Determine the (x, y) coordinate at the center of the cell enclosing the given text.  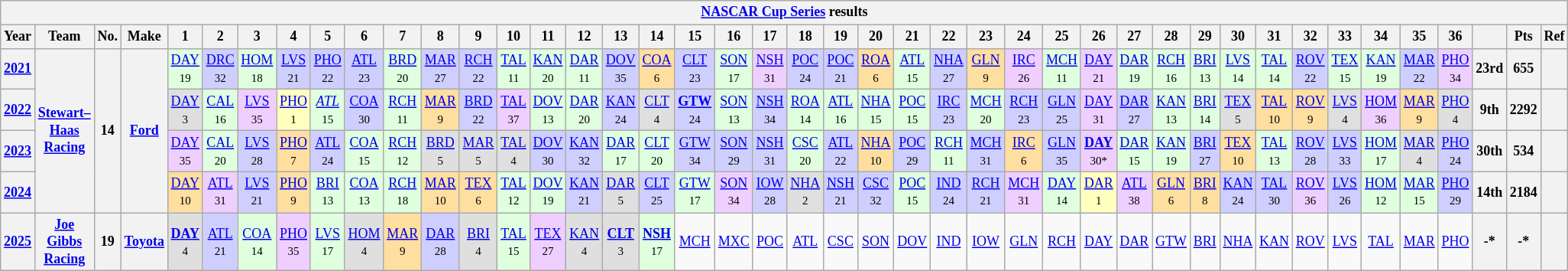
17 (770, 37)
13 (620, 37)
6 (364, 37)
BRI4 (478, 242)
36 (1455, 37)
DAY30* (1099, 151)
LVS35 (257, 110)
Ref (1554, 37)
LVS4 (1345, 110)
MCH (695, 242)
ROV22 (1310, 69)
23rd (1490, 69)
10 (513, 37)
Toyota (144, 242)
33 (1345, 37)
14th (1490, 192)
DAR28 (440, 242)
GTW24 (695, 110)
NHA15 (876, 110)
DAR11 (585, 69)
CAL20 (220, 151)
IND (949, 242)
534 (1524, 151)
PHO35 (293, 242)
GTW34 (695, 151)
KAN32 (585, 151)
CSC32 (876, 192)
PHO7 (293, 151)
655 (1524, 69)
TEX6 (478, 192)
ROA6 (876, 69)
HOM12 (1382, 192)
DOV13 (548, 110)
DAR15 (1134, 151)
2184 (1524, 192)
2021 (18, 69)
COA30 (364, 110)
TAL10 (1275, 110)
NSH21 (841, 192)
POC29 (912, 151)
PHO29 (1455, 192)
31 (1275, 37)
CSC20 (805, 151)
HOM18 (257, 69)
KAN21 (585, 192)
DAY31 (1099, 110)
NASCAR Cup Series results (784, 12)
16 (734, 37)
TAL12 (513, 192)
18 (805, 37)
KAN4 (585, 242)
8 (440, 37)
DAY35 (185, 151)
IOW28 (770, 192)
DAR19 (1134, 69)
NHA27 (949, 69)
DOV30 (548, 151)
RCH (1062, 242)
TAL11 (513, 69)
KAN (1275, 242)
23 (986, 37)
SON13 (734, 110)
ATL38 (1134, 192)
No. (107, 37)
SON (876, 242)
20 (876, 37)
COA6 (657, 69)
TAL15 (513, 242)
RCH18 (403, 192)
SON34 (734, 192)
30 (1238, 37)
RCH22 (478, 69)
Pts (1524, 37)
DOV35 (620, 69)
PHO9 (293, 192)
GLN35 (1062, 151)
PHO (1455, 242)
DAY3 (185, 110)
CLT25 (657, 192)
CLT3 (620, 242)
26 (1099, 37)
LVS17 (327, 242)
SON29 (734, 151)
Make (144, 37)
TAL30 (1275, 192)
DAY4 (185, 242)
POC24 (805, 69)
RCH16 (1171, 69)
2023 (18, 151)
NSH17 (657, 242)
KAN20 (548, 69)
DAY10 (185, 192)
BRI (1204, 242)
IRC23 (949, 110)
Stewart–Haas Racing (64, 130)
28 (1171, 37)
2024 (18, 192)
22 (949, 37)
NHA (1238, 242)
30th (1490, 151)
TEX10 (1238, 151)
34 (1382, 37)
BRI8 (1204, 192)
HOM4 (364, 242)
IRC6 (1024, 151)
DOV (912, 242)
NHA2 (805, 192)
27 (1134, 37)
PHO22 (327, 69)
2025 (18, 242)
BRD5 (440, 151)
29 (1204, 37)
COA13 (364, 192)
15 (695, 37)
POC21 (841, 69)
POC (770, 242)
ATL16 (841, 110)
5 (327, 37)
TEX27 (548, 242)
DAY21 (1099, 69)
LVS14 (1238, 69)
COA15 (364, 151)
PHO4 (1455, 110)
TEX15 (1345, 69)
GLN6 (1171, 192)
PHO34 (1455, 69)
ROV36 (1310, 192)
MCH20 (986, 110)
MAR22 (1419, 69)
RCH23 (1024, 110)
7 (403, 37)
HOM36 (1382, 110)
DAY (1099, 242)
MAR4 (1419, 151)
ROV9 (1310, 110)
ATL22 (841, 151)
LVS28 (257, 151)
NSH34 (770, 110)
21 (912, 37)
MAR (1419, 242)
32 (1310, 37)
BRD20 (403, 69)
4 (293, 37)
2 (220, 37)
ROA14 (805, 110)
12 (585, 37)
CLT20 (657, 151)
1 (185, 37)
LVS (1345, 242)
11 (548, 37)
IND24 (949, 192)
ATL23 (364, 69)
3 (257, 37)
KAN13 (1171, 110)
ATL24 (327, 151)
ROV28 (1310, 151)
CLT23 (695, 69)
24 (1024, 37)
DOV19 (548, 192)
IRC26 (1024, 69)
LVS33 (1345, 151)
HOM17 (1382, 151)
SON17 (734, 69)
TAL14 (1275, 69)
LVS26 (1345, 192)
DAR1 (1099, 192)
ATL (805, 242)
ROV (1310, 242)
IOW (986, 242)
DRC32 (220, 69)
MAR5 (478, 151)
GTW17 (695, 192)
ATL31 (220, 192)
MAR15 (1419, 192)
9th (1490, 110)
DAR20 (585, 110)
MXC (734, 242)
GLN9 (986, 69)
ATL21 (220, 242)
DAR27 (1134, 110)
CSC (841, 242)
PHO1 (293, 110)
BRI27 (1204, 151)
CLT4 (657, 110)
9 (478, 37)
35 (1419, 37)
RCH12 (403, 151)
MCH11 (1062, 69)
2292 (1524, 110)
DAR17 (620, 151)
Year (18, 37)
MAR27 (440, 69)
DAR (1134, 242)
Team (64, 37)
BRD22 (478, 110)
DAY14 (1062, 192)
DAY19 (185, 69)
NHA10 (876, 151)
RCH21 (986, 192)
Joe Gibbs Racing (64, 242)
TAL (1382, 242)
TAL37 (513, 110)
2022 (18, 110)
DAR5 (620, 192)
25 (1062, 37)
GTW (1171, 242)
PHO24 (1455, 151)
TAL13 (1275, 151)
CAL16 (220, 110)
TAL4 (513, 151)
MAR10 (440, 192)
GLN (1024, 242)
COA14 (257, 242)
TEX5 (1238, 110)
Ford (144, 130)
GLN25 (1062, 110)
BRI14 (1204, 110)
